Capture the cell that displays the provided text and extract its (X, Y) central coordinate. 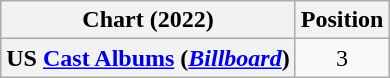
Chart (2022) (148, 20)
Position (342, 20)
3 (342, 58)
US Cast Albums (Billboard) (148, 58)
